Find where the given text appears and provide that cell's center as [X, Y] coordinate. 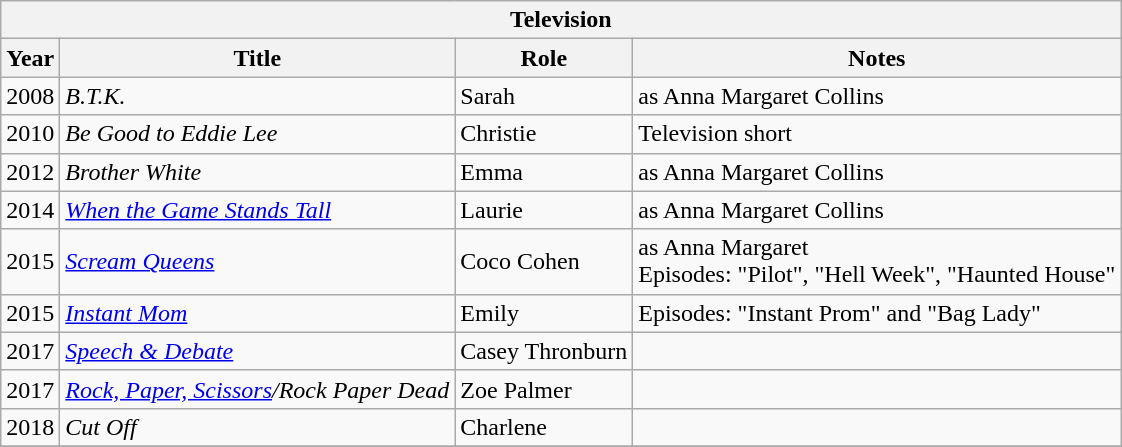
Scream Queens [258, 262]
Christie [544, 134]
Emma [544, 172]
When the Game Stands Tall [258, 210]
Casey Thronburn [544, 351]
Cut Off [258, 427]
2010 [30, 134]
Year [30, 58]
2014 [30, 210]
2018 [30, 427]
Brother White [258, 172]
Notes [877, 58]
Laurie [544, 210]
Title [258, 58]
2008 [30, 96]
2012 [30, 172]
Role [544, 58]
Be Good to Eddie Lee [258, 134]
as Anna Margaret Episodes: "Pilot", "Hell Week", "Haunted House" [877, 262]
B.T.K. [258, 96]
Coco Cohen [544, 262]
Sarah [544, 96]
Emily [544, 313]
Charlene [544, 427]
Instant Mom [258, 313]
Television short [877, 134]
Rock, Paper, Scissors/Rock Paper Dead [258, 389]
Zoe Palmer [544, 389]
Television [561, 20]
Speech & Debate [258, 351]
Episodes: "Instant Prom" and "Bag Lady" [877, 313]
